Provide the [x, y] coordinate of the cell's center where the given text is located.  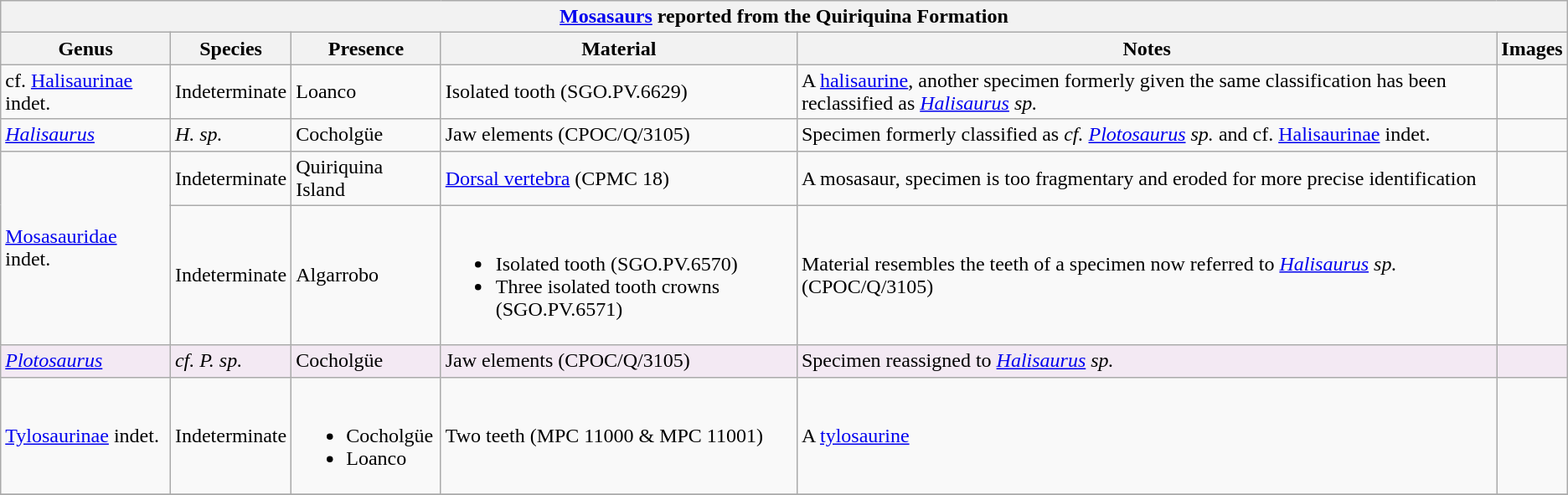
Halisaurus [85, 135]
Specimen reassigned to Halisaurus sp. [1146, 361]
Isolated tooth (SGO.PV.6570)Three isolated tooth crowns (SGO.PV.6571) [618, 275]
Images [1532, 49]
A halisaurine, another specimen formerly given the same classification has been reclassified as Halisaurus sp. [1146, 92]
cf. Halisaurinae indet. [85, 92]
Material resembles the teeth of a specimen now referred to Halisaurus sp. (CPOC/Q/3105) [1146, 275]
Two teeth (MPC 11000 & MPC 11001) [618, 436]
CocholgüeLoanco [366, 436]
Specimen formerly classified as cf. Plotosaurus sp. and cf. Halisaurinae indet. [1146, 135]
Species [230, 49]
Genus [85, 49]
Mosasaurs reported from the Quiriquina Formation [784, 17]
cf. P. sp. [230, 361]
Dorsal vertebra (CPMC 18) [618, 178]
Quiriquina Island [366, 178]
Plotosaurus [85, 361]
Loanco [366, 92]
A mosasaur, specimen is too fragmentary and eroded for more precise identification [1146, 178]
H. sp. [230, 135]
Notes [1146, 49]
Presence [366, 49]
Mosasauridae indet. [85, 248]
Algarrobo [366, 275]
Material [618, 49]
A tylosaurine [1146, 436]
Isolated tooth (SGO.PV.6629) [618, 92]
Tylosaurinae indet. [85, 436]
